Provide the [x, y] coordinate of the cell's center where the given text is located.  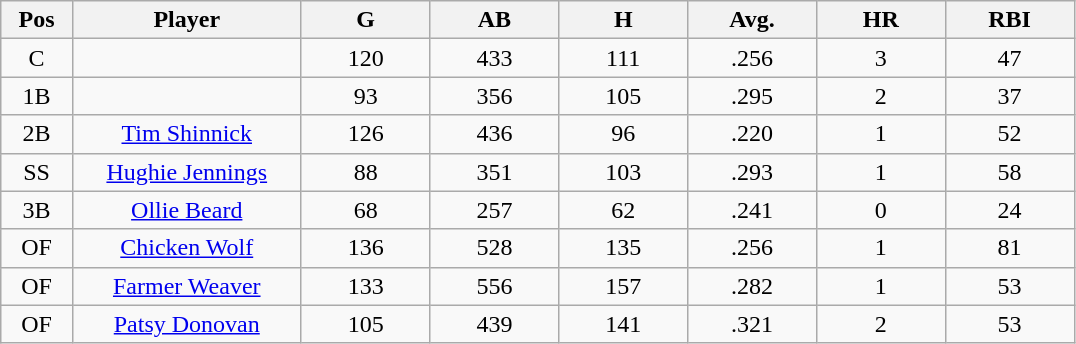
G [366, 20]
Hughie Jennings [186, 172]
257 [494, 210]
133 [366, 286]
3 [880, 58]
Pos [37, 20]
SS [37, 172]
2B [37, 134]
47 [1010, 58]
436 [494, 134]
Chicken Wolf [186, 248]
52 [1010, 134]
.293 [752, 172]
C [37, 58]
.220 [752, 134]
58 [1010, 172]
Patsy Donovan [186, 324]
93 [366, 96]
1B [37, 96]
3B [37, 210]
111 [624, 58]
439 [494, 324]
37 [1010, 96]
AB [494, 20]
H [624, 20]
.241 [752, 210]
Ollie Beard [186, 210]
.321 [752, 324]
.295 [752, 96]
HR [880, 20]
136 [366, 248]
.282 [752, 286]
528 [494, 248]
356 [494, 96]
RBI [1010, 20]
556 [494, 286]
88 [366, 172]
351 [494, 172]
120 [366, 58]
126 [366, 134]
96 [624, 134]
157 [624, 286]
Player [186, 20]
Tim Shinnick [186, 134]
135 [624, 248]
24 [1010, 210]
Farmer Weaver [186, 286]
68 [366, 210]
103 [624, 172]
Avg. [752, 20]
81 [1010, 248]
433 [494, 58]
0 [880, 210]
141 [624, 324]
62 [624, 210]
